Locate the cell with the specified text and output its (X, Y) center coordinate. 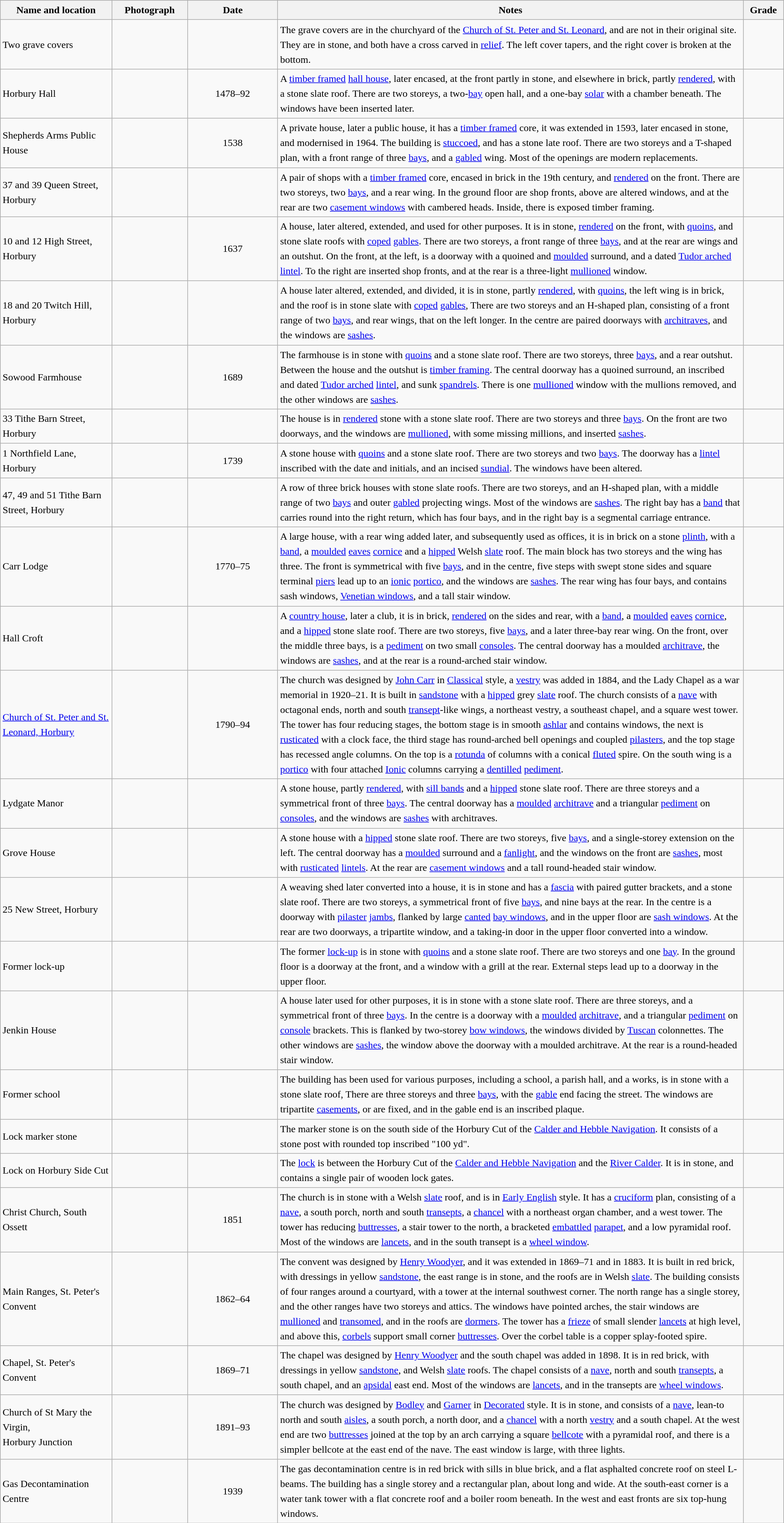
Main Ranges, St. Peter's Convent (56, 1298)
33 Tithe Barn Street, Horbury (56, 426)
1 Northfield Lane, Horbury (56, 461)
Lock marker stone (56, 1136)
Horbury Hall (56, 93)
1637 (233, 249)
Two grave covers (56, 45)
Grade (763, 10)
Shepherds Arms Public House (56, 143)
Church of St Mary the Virgin,Horbury Junction (56, 1427)
Church of St. Peter and St. Leonard, Horbury (56, 724)
Christ Church, South Ossett (56, 1220)
1770–75 (233, 567)
Gas Decontamination Centre (56, 1491)
Photograph (150, 10)
Former lock-up (56, 966)
1790–94 (233, 724)
37 and 39 Queen Street, Horbury (56, 192)
Jenkin House (56, 1030)
Carr Lodge (56, 567)
1538 (233, 143)
Date (233, 10)
1869–71 (233, 1370)
Hall Croft (56, 638)
47, 49 and 51 Tithe Barn Street, Horbury (56, 502)
Grove House (56, 853)
1862–64 (233, 1298)
25 New Street, Horbury (56, 910)
1891–93 (233, 1427)
Sowood Farmhouse (56, 377)
1739 (233, 461)
1939 (233, 1491)
Notes (510, 10)
Former school (56, 1094)
10 and 12 High Street, Horbury (56, 249)
Name and location (56, 10)
Chapel, St. Peter's Convent (56, 1370)
Lock on Horbury Side Cut (56, 1170)
1478–92 (233, 93)
1851 (233, 1220)
18 and 20 Twitch Hill, Horbury (56, 313)
1689 (233, 377)
Lydgate Manor (56, 804)
